Return the [X, Y] coordinate for the center point of the cell that contains the specified text.  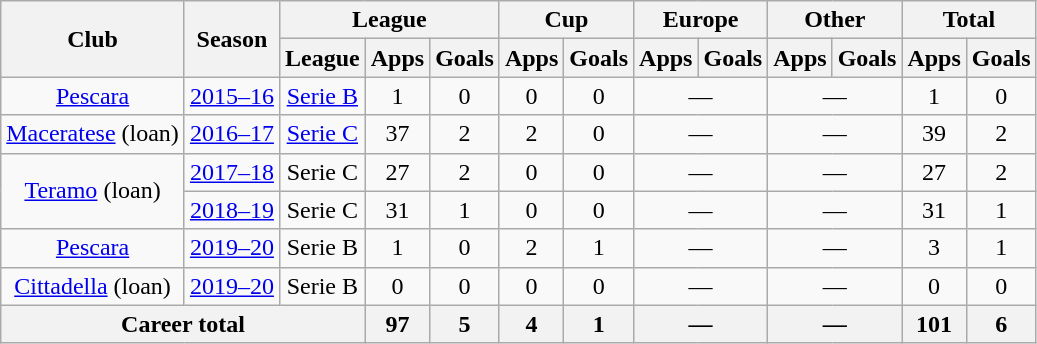
Europe [701, 20]
97 [397, 324]
2016–17 [232, 134]
4 [531, 324]
Other [835, 20]
3 [934, 248]
Club [93, 39]
Maceratese (loan) [93, 134]
Cup [566, 20]
101 [934, 324]
Total [969, 20]
Cittadella (loan) [93, 286]
6 [1001, 324]
5 [465, 324]
Career total [183, 324]
37 [397, 134]
2017–18 [232, 172]
39 [934, 134]
2015–16 [232, 96]
2018–19 [232, 210]
Season [232, 39]
Teramo (loan) [93, 191]
